Return (X, Y) of the center of cell containing provided text 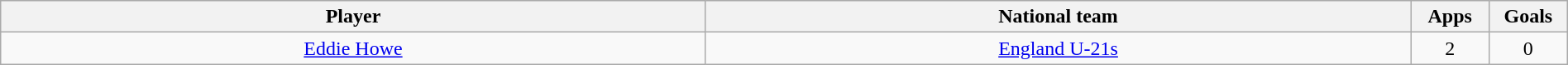
England U-21s (1059, 48)
2 (1451, 48)
Player (354, 17)
Apps (1451, 17)
Goals (1528, 17)
Eddie Howe (354, 48)
National team (1059, 17)
0 (1528, 48)
